Pinpoint the cell where the given text exists, returning its (X, Y) midpoint coordinate. 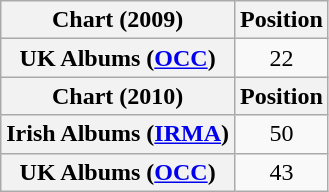
Irish Albums (IRMA) (118, 134)
Chart (2009) (118, 20)
50 (282, 134)
22 (282, 58)
Chart (2010) (118, 96)
43 (282, 172)
